Extract the (X, Y) coordinate from the center of the cell holding the provided text.  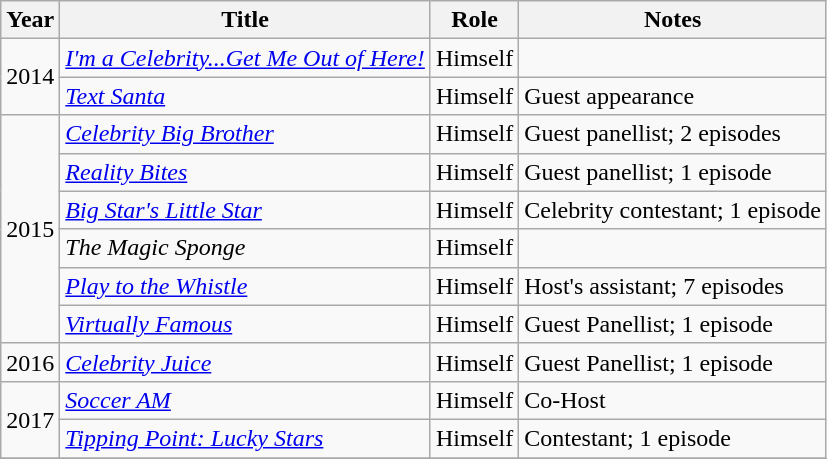
2017 (30, 419)
Guest panellist; 2 episodes (673, 134)
Virtually Famous (246, 324)
Soccer AM (246, 400)
Co-Host (673, 400)
Big Star's Little Star (246, 210)
Celebrity contestant; 1 episode (673, 210)
Notes (673, 20)
I'm a Celebrity...Get Me Out of Here! (246, 58)
Play to the Whistle (246, 286)
Reality Bites (246, 172)
Year (30, 20)
Text Santa (246, 96)
Contestant; 1 episode (673, 438)
Celebrity Juice (246, 362)
Host's assistant; 7 episodes (673, 286)
Role (474, 20)
Guest appearance (673, 96)
2015 (30, 229)
Celebrity Big Brother (246, 134)
The Magic Sponge (246, 248)
2016 (30, 362)
Guest panellist; 1 episode (673, 172)
Tipping Point: Lucky Stars (246, 438)
Title (246, 20)
2014 (30, 77)
